From the cell containing the given text, extract its center point as (X, Y) coordinate. 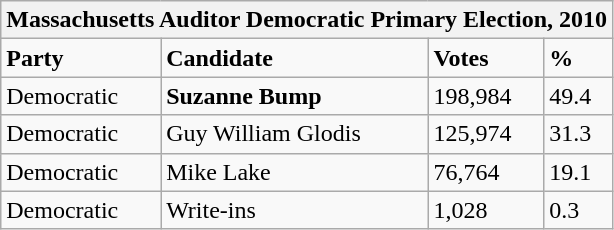
Mike Lake (294, 172)
198,984 (486, 96)
Party (81, 58)
% (578, 58)
Votes (486, 58)
Suzanne Bump (294, 96)
Write-ins (294, 210)
49.4 (578, 96)
31.3 (578, 134)
0.3 (578, 210)
Candidate (294, 58)
76,764 (486, 172)
19.1 (578, 172)
Guy William Glodis (294, 134)
1,028 (486, 210)
125,974 (486, 134)
Massachusetts Auditor Democratic Primary Election, 2010 (307, 20)
